Detect which cell encompasses the target text, then output its (x, y) center coordinate. 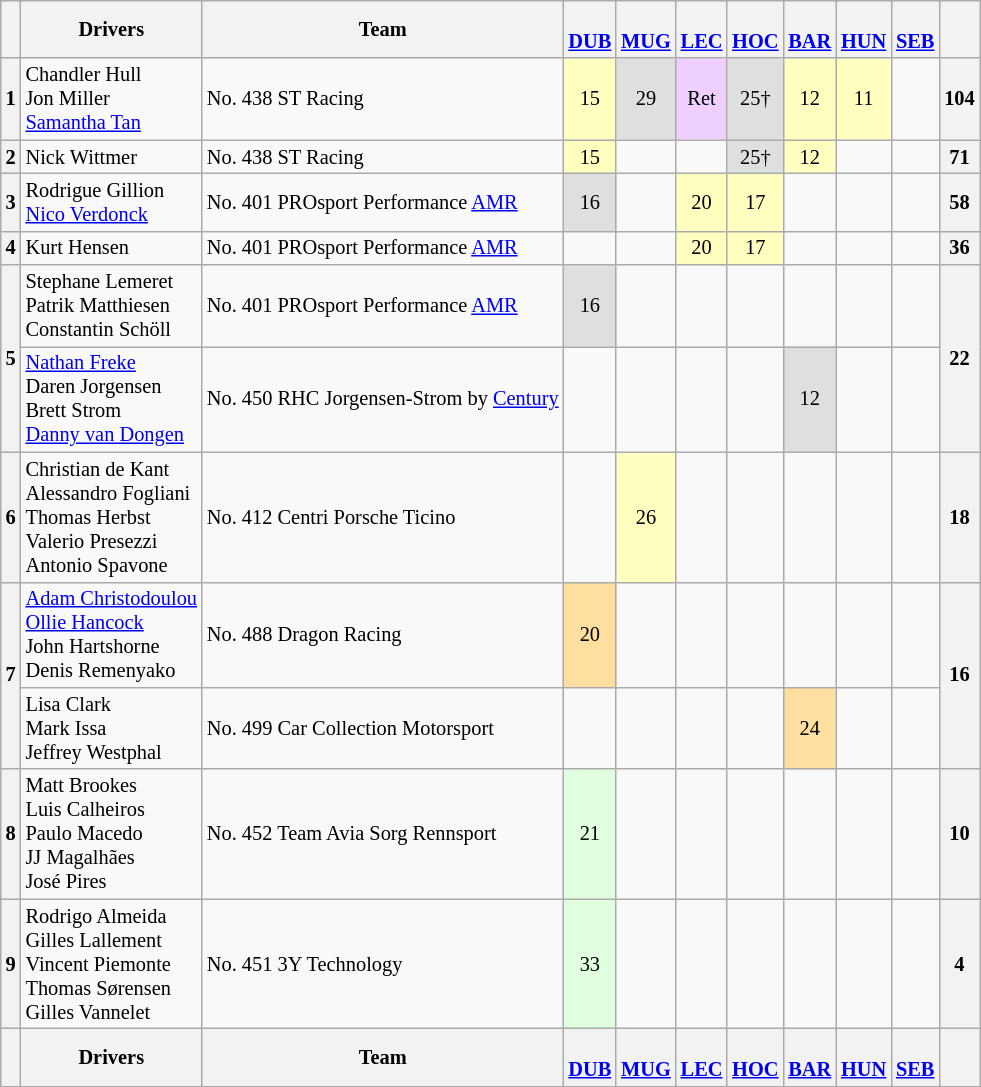
No. 499 Car Collection Motorsport (383, 728)
Nathan Freke Daren Jorgensen Brett Strom Danny van Dongen (112, 399)
Lisa Clark Mark Issa Jeffrey Westphal (112, 728)
22 (959, 358)
Kurt Hensen (112, 248)
Nick Wittmer (112, 157)
9 (11, 964)
Adam Christodoulou Ollie Hancock John Hartshorne Denis Remenyako (112, 635)
33 (590, 964)
Christian de Kant Alessandro Fogliani Thomas Herbst Valerio Presezzi Antonio Spavone (112, 517)
No. 450 RHC Jorgensen-Strom by Century (383, 399)
Rodrigo Almeida Gilles Lallement Vincent Piemonte Thomas Sørensen Gilles Vannelet (112, 964)
36 (959, 248)
29 (646, 99)
58 (959, 202)
8 (11, 834)
Chandler Hull Jon Miller Samantha Tan (112, 99)
No. 412 Centri Porsche Ticino (383, 517)
1 (11, 99)
11 (864, 99)
10 (959, 834)
71 (959, 157)
7 (11, 676)
18 (959, 517)
24 (810, 728)
21 (590, 834)
5 (11, 358)
No. 488 Dragon Racing (383, 635)
Ret (702, 99)
No. 452 Team Avia Sorg Rennsport (383, 834)
104 (959, 99)
No. 451 3Y Technology (383, 964)
Stephane Lemeret Patrik Matthiesen Constantin Schöll (112, 306)
Matt Brookes Luis Calheiros Paulo Macedo JJ Magalhães José Pires (112, 834)
Rodrigue Gillion Nico Verdonck (112, 202)
6 (11, 517)
3 (11, 202)
2 (11, 157)
26 (646, 517)
